Capture the cell that displays the provided text and extract its (x, y) central coordinate. 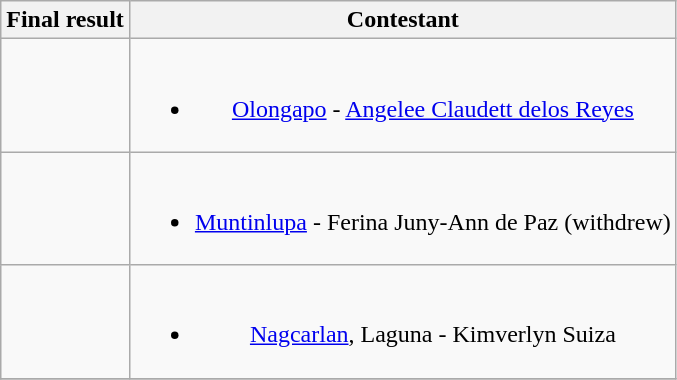
Final result (66, 20)
Nagcarlan, Laguna - Kimverlyn Suiza (402, 322)
Contestant (402, 20)
Muntinlupa - Ferina Juny-Ann de Paz (withdrew) (402, 208)
Olongapo - Angelee Claudett delos Reyes (402, 96)
